Detect which cell encompasses the target text, then output its (X, Y) center coordinate. 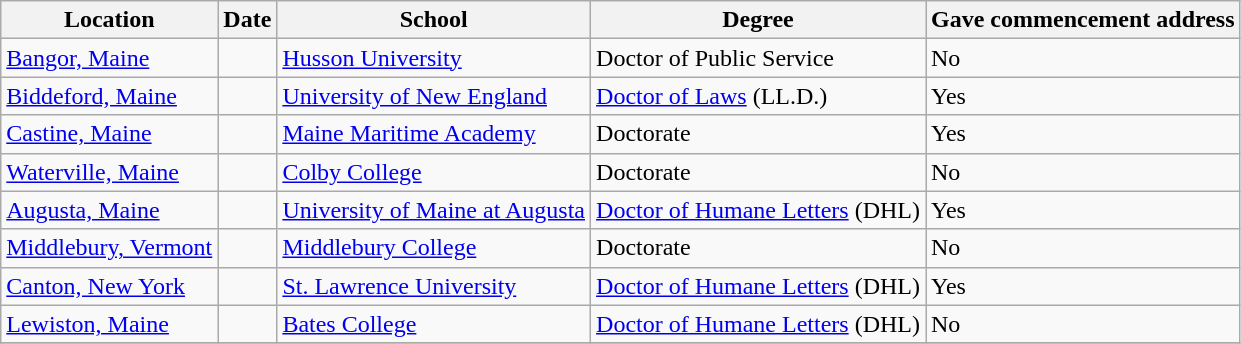
Maine Maritime Academy (434, 134)
Doctor of Public Service (758, 58)
Gave commencement address (1084, 20)
Doctor of Laws (LL.D.) (758, 96)
Middlebury College (434, 248)
Lewiston, Maine (110, 324)
Middlebury, Vermont (110, 248)
Degree (758, 20)
Waterville, Maine (110, 172)
Augusta, Maine (110, 210)
Date (248, 20)
Bangor, Maine (110, 58)
University of New England (434, 96)
Castine, Maine (110, 134)
Biddeford, Maine (110, 96)
Bates College (434, 324)
Canton, New York (110, 286)
Location (110, 20)
Colby College (434, 172)
School (434, 20)
Husson University (434, 58)
St. Lawrence University (434, 286)
University of Maine at Augusta (434, 210)
